Scan for the cell matching the given text and deliver its [X, Y] coordinate at center. 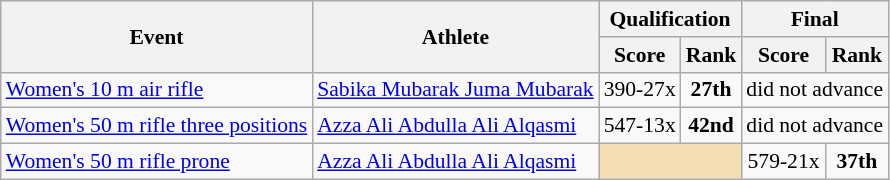
Event [156, 36]
Women's 50 m rifle prone [156, 162]
Qualification [670, 19]
Women's 10 m air rifle [156, 90]
579-21x [783, 162]
Final [814, 19]
390-27x [640, 90]
42nd [712, 126]
27th [712, 90]
Athlete [455, 36]
Women's 50 m rifle three positions [156, 126]
Sabika Mubarak Juma Mubarak [455, 90]
37th [857, 162]
547-13x [640, 126]
